Capture the cell that displays the provided text and extract its [x, y] central coordinate. 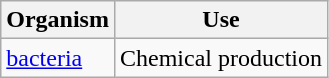
Chemical production [220, 58]
bacteria [58, 58]
Use [220, 20]
Organism [58, 20]
